Find where the given text appears and provide that cell's center as [x, y] coordinate. 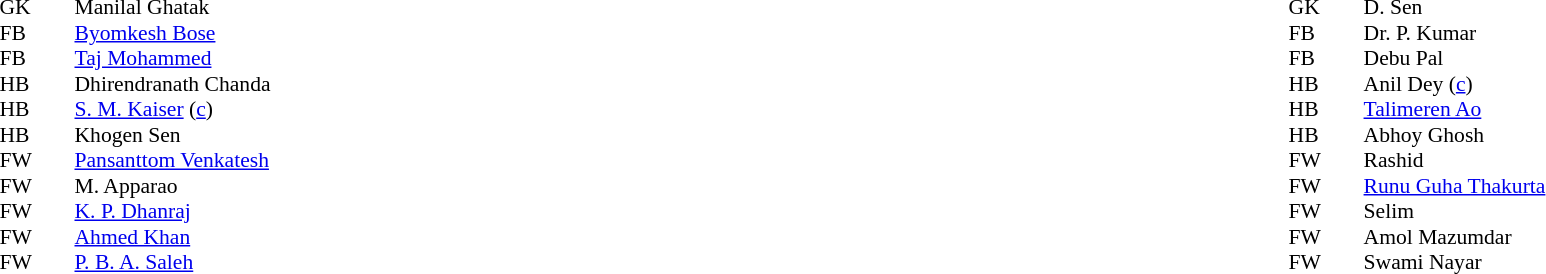
Anil Dey (c) [1455, 84]
Dhirendranath Chanda [172, 84]
S. M. Kaiser (c) [172, 109]
Debu Pal [1455, 59]
Khogen Sen [172, 135]
Pansanttom Venkatesh [172, 161]
Taj Mohammed [172, 59]
Ahmed Khan [172, 237]
Runu Guha Thakurta [1455, 186]
Abhoy Ghosh [1455, 135]
Byomkesh Bose [172, 33]
Amol Mazumdar [1455, 237]
Talimeren Ao [1455, 109]
Selim [1455, 211]
Dr. P. Kumar [1455, 33]
K. P. Dhanraj [172, 211]
M. Apparao [172, 186]
Rashid [1455, 161]
